Search for the cell housing the specified text and yield its [X, Y] center coordinate. 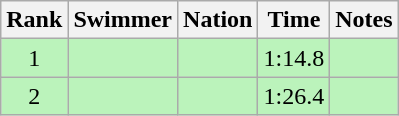
1 [34, 58]
Time [294, 20]
Rank [34, 20]
2 [34, 96]
1:26.4 [294, 96]
Nation [218, 20]
1:14.8 [294, 58]
Notes [364, 20]
Swimmer [123, 20]
